Extract the [x, y] coordinate from the center of the cell holding the provided text.  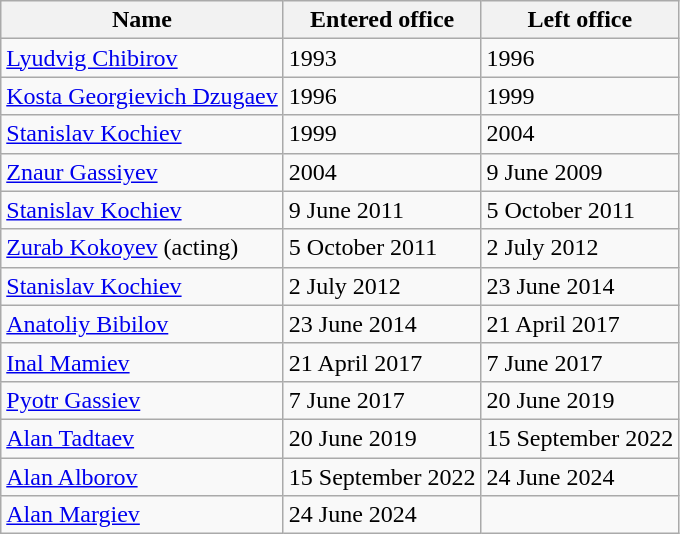
Anatoliy Bibilov [142, 324]
Znaur Gassiyev [142, 172]
9 June 2009 [580, 172]
1993 [382, 58]
Zurab Kokoyev (acting) [142, 248]
Alan Margiev [142, 515]
Name [142, 20]
9 June 2011 [382, 210]
Left office [580, 20]
Inal Mamiev [142, 362]
Kosta Georgievich Dzugaev [142, 96]
Pyotr Gassiev [142, 400]
Entered office [382, 20]
Lyudvig Chibirov [142, 58]
Alan Tadtaev [142, 438]
Alan Alborov [142, 477]
